Output the (x, y) coordinate of the center of the cell containing the given text.  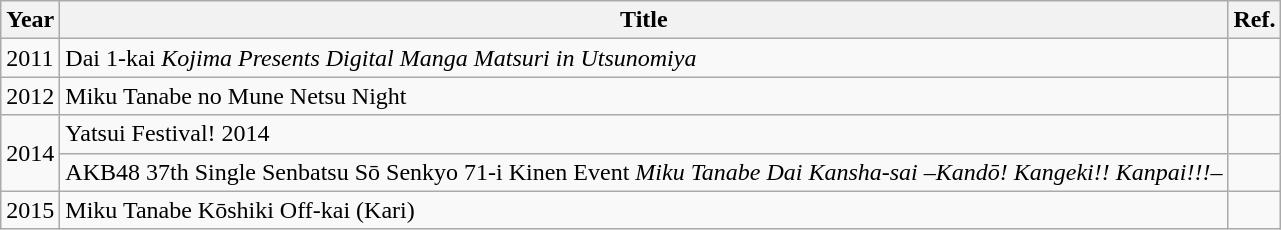
2015 (30, 210)
AKB48 37th Single Senbatsu Sō Senkyo 71-i Kinen Event Miku Tanabe Dai Kansha-sai –Kandō! Kangeki!! Kanpai!!!– (644, 172)
Dai 1-kai Kojima Presents Digital Manga Matsuri in Utsunomiya (644, 58)
Yatsui Festival! 2014 (644, 134)
Title (644, 20)
Ref. (1254, 20)
Miku Tanabe no Mune Netsu Night (644, 96)
Year (30, 20)
2011 (30, 58)
Miku Tanabe Kōshiki Off-kai (Kari) (644, 210)
2014 (30, 153)
2012 (30, 96)
